Return [x, y] of the center of cell containing provided text 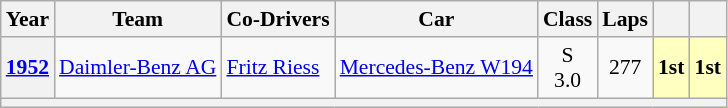
S3.0 [568, 68]
Class [568, 19]
Year [28, 19]
Daimler-Benz AG [138, 68]
Mercedes-Benz W194 [436, 68]
Car [436, 19]
Fritz Riess [278, 68]
277 [625, 68]
Team [138, 19]
1952 [28, 68]
Co-Drivers [278, 19]
Laps [625, 19]
